Identify which cell holds the provided text, then report its (x, y) central coordinate. 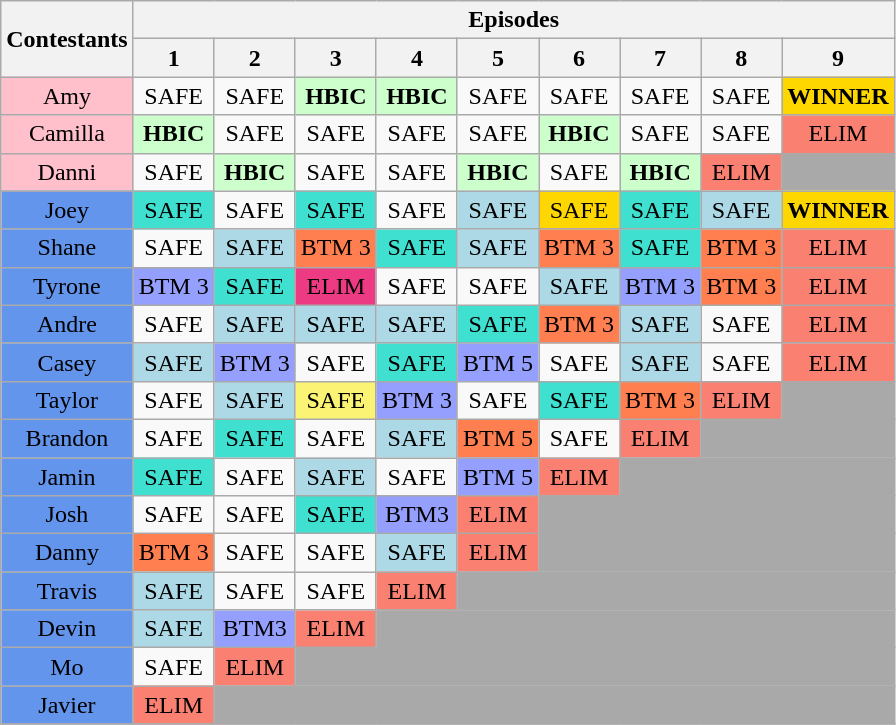
9 (838, 58)
4 (416, 58)
Devin (67, 629)
Mo (67, 667)
3 (336, 58)
8 (742, 58)
1 (174, 58)
6 (578, 58)
Brandon (67, 438)
Shane (67, 248)
5 (498, 58)
Joey (67, 210)
Tyrone (67, 286)
Danni (67, 172)
7 (660, 58)
Contestants (67, 39)
Taylor (67, 400)
Danny (67, 553)
Episodes (514, 20)
Casey (67, 362)
2 (254, 58)
Josh (67, 515)
Andre (67, 324)
Travis (67, 591)
Jamin (67, 477)
Camilla (67, 134)
Amy (67, 96)
Javier (67, 705)
